Locate the cell with the specified text and output its [x, y] center coordinate. 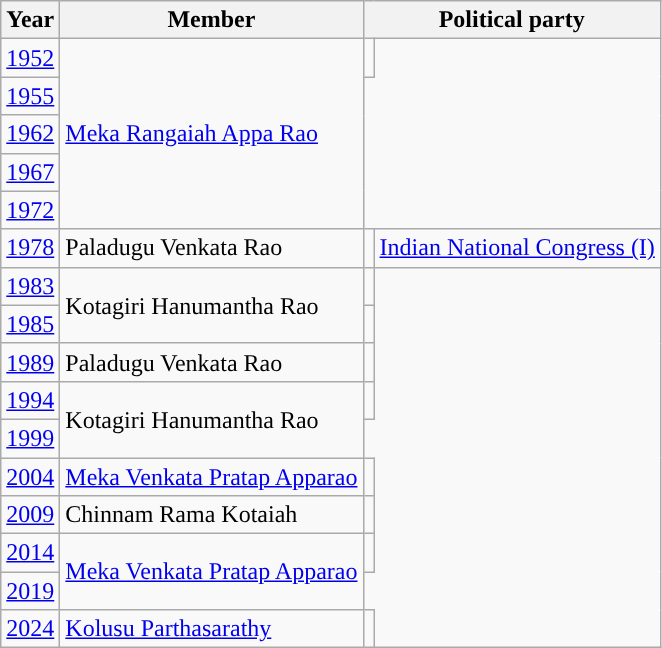
1972 [30, 210]
Chinnam Rama Kotaiah [212, 515]
1994 [30, 400]
2024 [30, 629]
Member [212, 20]
1952 [30, 58]
1978 [30, 248]
1999 [30, 438]
1955 [30, 96]
Meka Rangaiah Appa Rao [212, 134]
1962 [30, 134]
1967 [30, 172]
Kolusu Parthasarathy [212, 629]
Indian National Congress (I) [517, 248]
2019 [30, 591]
1983 [30, 286]
2014 [30, 553]
Year [30, 20]
1989 [30, 362]
1985 [30, 324]
2009 [30, 515]
2004 [30, 477]
Political party [512, 20]
